Identify which cell holds the provided text, then report its (X, Y) central coordinate. 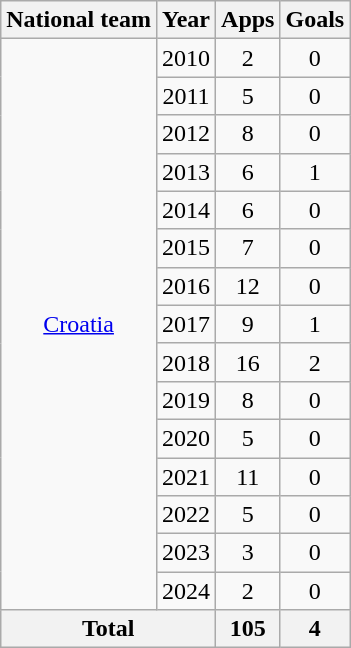
Apps (248, 20)
16 (248, 362)
2017 (186, 324)
2012 (186, 134)
2013 (186, 172)
Total (108, 629)
9 (248, 324)
Year (186, 20)
2019 (186, 400)
2023 (186, 553)
2014 (186, 210)
2011 (186, 96)
2022 (186, 515)
2024 (186, 591)
2020 (186, 438)
National team (79, 20)
7 (248, 248)
Goals (315, 20)
11 (248, 477)
4 (315, 629)
2010 (186, 58)
2016 (186, 286)
3 (248, 553)
2015 (186, 248)
105 (248, 629)
12 (248, 286)
Croatia (79, 324)
2018 (186, 362)
2021 (186, 477)
